Pinpoint the cell where the given text exists, returning its (X, Y) midpoint coordinate. 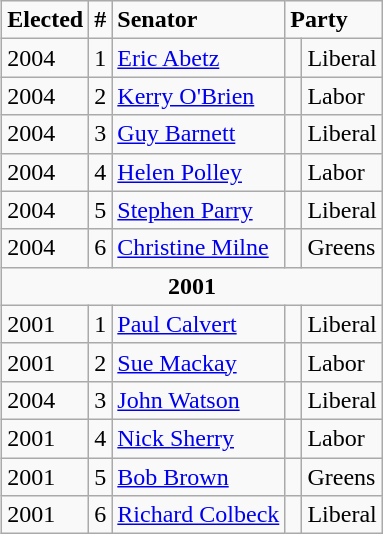
Nick Sherry (198, 438)
Kerry O'Brien (198, 96)
Helen Polley (198, 172)
Christine Milne (198, 248)
Senator (198, 20)
Stephen Parry (198, 210)
Richard Colbeck (198, 515)
Paul Calvert (198, 324)
Eric Abetz (198, 58)
Bob Brown (198, 477)
Elected (46, 20)
Party (334, 20)
John Watson (198, 400)
Guy Barnett (198, 134)
# (100, 20)
Sue Mackay (198, 362)
